Capture the cell that displays the provided text and extract its [x, y] central coordinate. 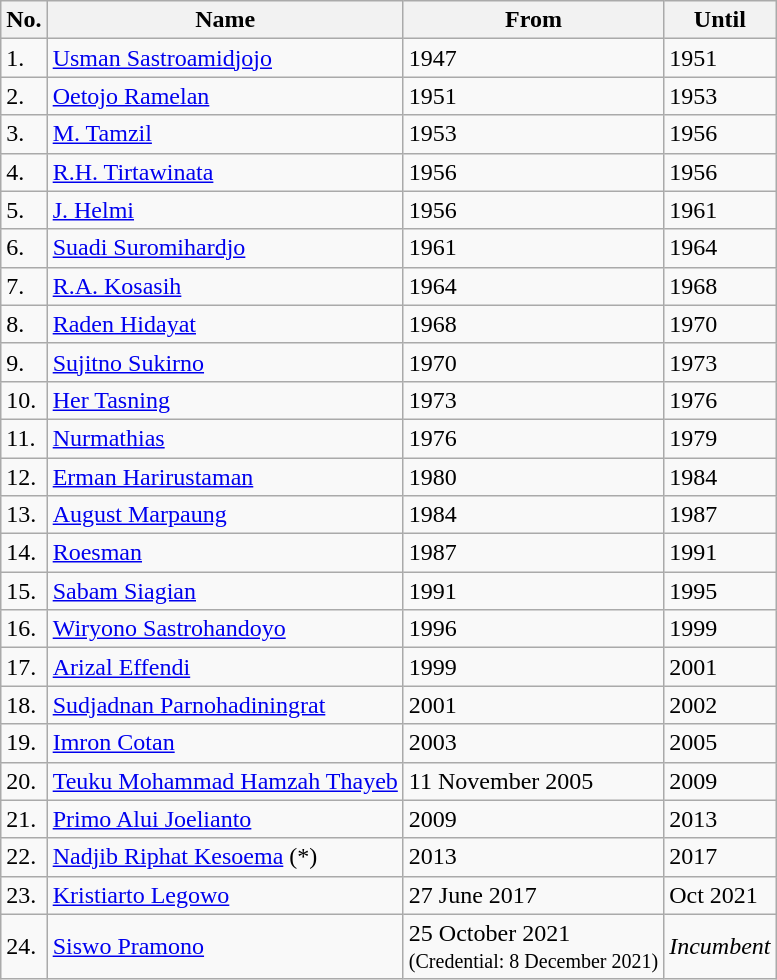
2. [24, 96]
Usman Sastroamidjojo [225, 58]
1. [24, 58]
Sabam Siagian [225, 591]
Imron Cotan [225, 743]
6. [24, 248]
16. [24, 629]
2005 [720, 743]
J. Helmi [225, 210]
14. [24, 553]
10. [24, 400]
5. [24, 210]
1947 [533, 58]
Raden Hidayat [225, 324]
Arizal Effendi [225, 667]
Primo Alui Joelianto [225, 819]
Nadjib Riphat Kesoema (*) [225, 857]
21. [24, 819]
R.H. Tirtawinata [225, 172]
7. [24, 286]
12. [24, 477]
From [533, 20]
1995 [720, 591]
Her Tasning [225, 400]
Oct 2021 [720, 895]
Oetojo Ramelan [225, 96]
Nurmathias [225, 438]
25 October 2021(Credential: 8 December 2021) [533, 946]
1996 [533, 629]
Incumbent [720, 946]
Wiryono Sastrohandoyo [225, 629]
27 June 2017 [533, 895]
Sudjadnan Parnohadiningrat [225, 705]
R.A. Kosasih [225, 286]
3. [24, 134]
19. [24, 743]
22. [24, 857]
Sujitno Sukirno [225, 362]
18. [24, 705]
23. [24, 895]
17. [24, 667]
11 November 2005 [533, 781]
24. [24, 946]
Until [720, 20]
M. Tamzil [225, 134]
Kristiarto Legowo [225, 895]
13. [24, 515]
Teuku Mohammad Hamzah Thayeb [225, 781]
9. [24, 362]
15. [24, 591]
Erman Harirustaman [225, 477]
1980 [533, 477]
August Marpaung [225, 515]
11. [24, 438]
Name [225, 20]
No. [24, 20]
20. [24, 781]
4. [24, 172]
2017 [720, 857]
Siswo Pramono [225, 946]
2002 [720, 705]
8. [24, 324]
2003 [533, 743]
1979 [720, 438]
Roesman [225, 553]
Suadi Suromihardjo [225, 248]
